Return the [x, y] coordinate for the center point of the cell that contains the specified text.  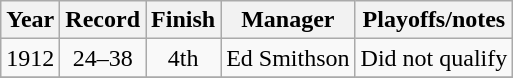
1912 [30, 58]
Manager [288, 20]
Playoffs/notes [434, 20]
Did not qualify [434, 58]
Finish [184, 20]
4th [184, 58]
24–38 [103, 58]
Record [103, 20]
Ed Smithson [288, 58]
Year [30, 20]
